Identify which cell holds the provided text, then report its (X, Y) central coordinate. 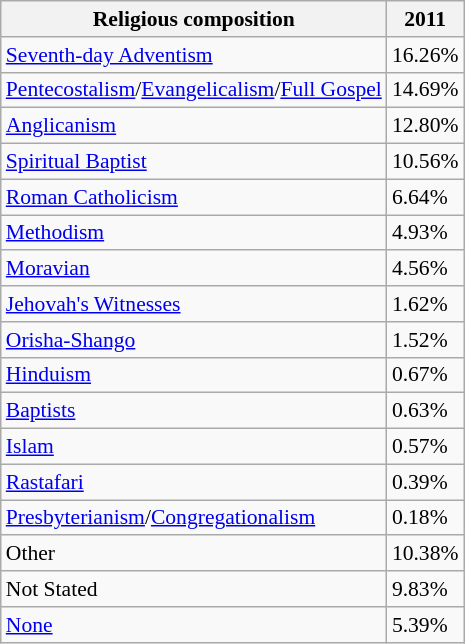
6.64% (426, 197)
Jehovah's Witnesses (194, 304)
Other (194, 554)
Moravian (194, 269)
9.83% (426, 589)
14.69% (426, 90)
Anglicanism (194, 126)
Seventh-day Adventism (194, 55)
Islam (194, 447)
Presbyterianism/Congregationalism (194, 518)
Pentecostalism/Evangelicalism/Full Gospel (194, 90)
5.39% (426, 625)
2011 (426, 19)
16.26% (426, 55)
Roman Catholicism (194, 197)
Spiritual Baptist (194, 162)
Methodism (194, 233)
0.67% (426, 375)
0.57% (426, 447)
10.38% (426, 554)
0.18% (426, 518)
1.62% (426, 304)
Rastafari (194, 482)
Not Stated (194, 589)
None (194, 625)
Baptists (194, 411)
1.52% (426, 340)
4.93% (426, 233)
12.80% (426, 126)
4.56% (426, 269)
Religious composition (194, 19)
0.63% (426, 411)
0.39% (426, 482)
10.56% (426, 162)
Orisha-Shango (194, 340)
Hinduism (194, 375)
